Output the (X, Y) coordinate of the center of the cell containing the given text.  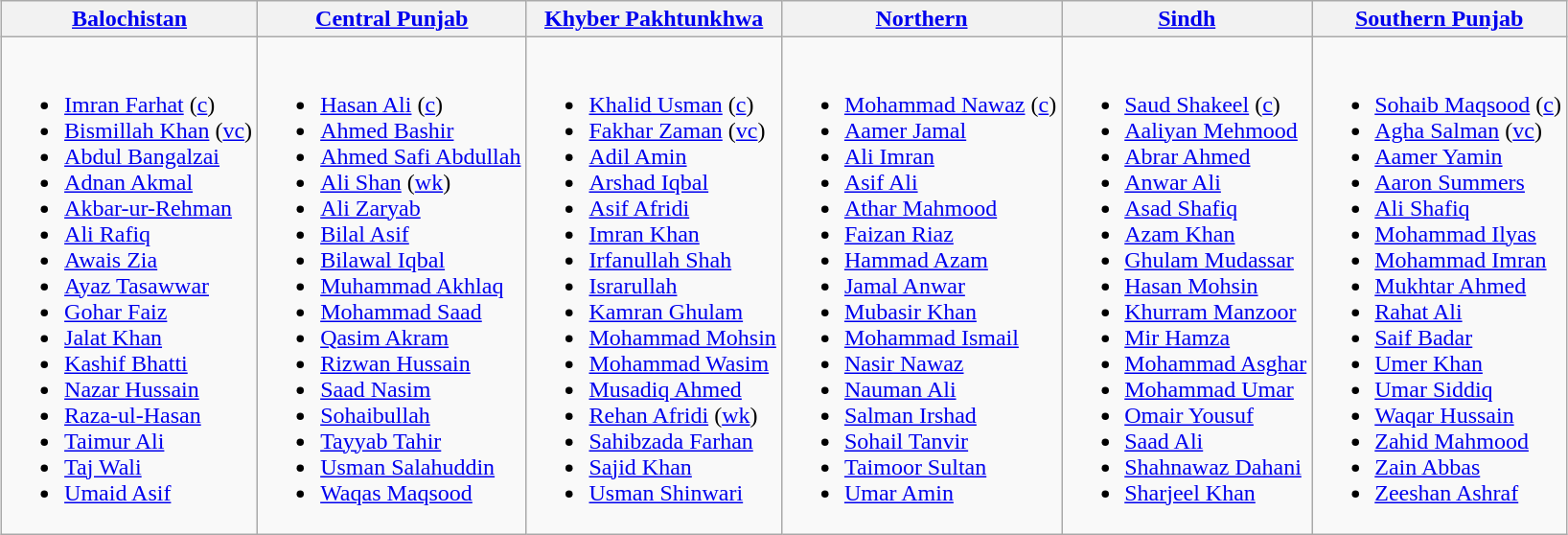
Southern Punjab (1440, 19)
Balochistan (130, 19)
Northern (921, 19)
Central Punjab (392, 19)
Sindh (1187, 19)
Khyber Pakhtunkhwa (654, 19)
